Scan for the cell matching the given text and deliver its [X, Y] coordinate at center. 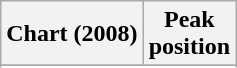
Peakposition [189, 34]
Chart (2008) [72, 34]
